Return the [X, Y] coordinate for the center point of the cell that contains the specified text.  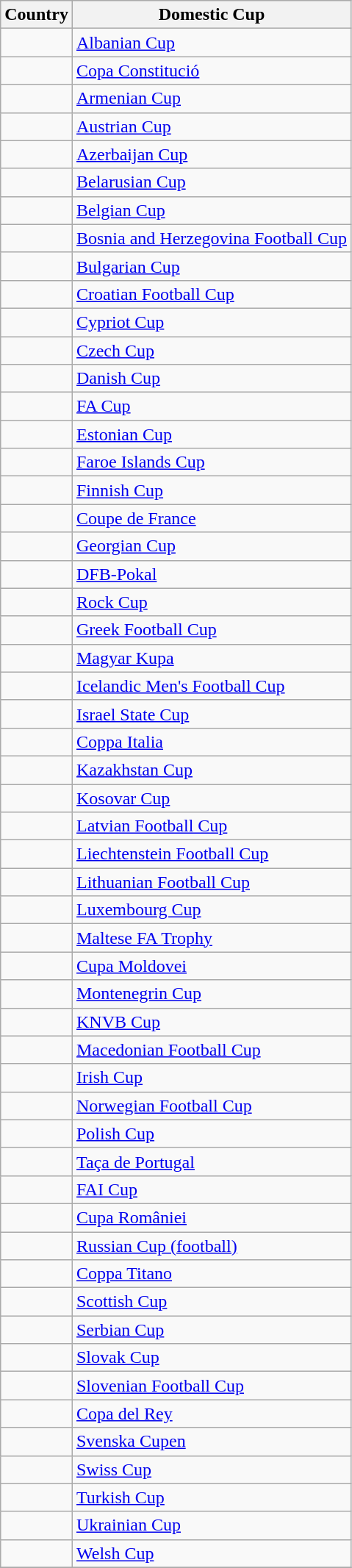
Belgian Cup [212, 210]
Israel State Cup [212, 714]
Slovenian Football Cup [212, 1386]
FAI Cup [212, 1189]
Faroe Islands Cup [212, 462]
Armenian Cup [212, 99]
Coppa Italia [212, 742]
Ukrainian Cup [212, 1525]
Serbian Cup [212, 1330]
Kosovar Cup [212, 798]
Azerbaijan Cup [212, 154]
Bulgarian Cup [212, 266]
Maltese FA Trophy [212, 938]
Country [37, 15]
Montenegrin Cup [212, 994]
Slovak Cup [212, 1358]
Belarusian Cup [212, 182]
Turkish Cup [212, 1497]
FA Cup [212, 407]
Danish Cup [212, 379]
Magyar Kupa [212, 658]
Bosnia and Herzegovina Football Cup [212, 238]
Swiss Cup [212, 1469]
Finnish Cup [212, 490]
Scottish Cup [212, 1302]
Copa del Rey [212, 1414]
Welsh Cup [212, 1553]
Coppa Titano [212, 1274]
DFB-Pokal [212, 574]
Polish Cup [212, 1134]
KNVB Cup [212, 1022]
Domestic Cup [212, 15]
Russian Cup (football) [212, 1246]
Cypriot Cup [212, 322]
Georgian Cup [212, 546]
Macedonian Football Cup [212, 1050]
Irish Cup [212, 1078]
Taça de Portugal [212, 1161]
Kazakhstan Cup [212, 770]
Albanian Cup [212, 43]
Liechtenstein Football Cup [212, 854]
Austrian Cup [212, 126]
Rock Cup [212, 602]
Luxembourg Cup [212, 910]
Coupe de France [212, 518]
Estonian Cup [212, 434]
Croatian Football Cup [212, 294]
Lithuanian Football Cup [212, 882]
Svenska Cupen [212, 1442]
Norwegian Football Cup [212, 1106]
Cupa Moldovei [212, 966]
Greek Football Cup [212, 630]
Copa Constitució [212, 71]
Icelandic Men's Football Cup [212, 686]
Cupa României [212, 1217]
Czech Cup [212, 351]
Latvian Football Cup [212, 826]
